Identify which cell holds the provided text, then report its (x, y) central coordinate. 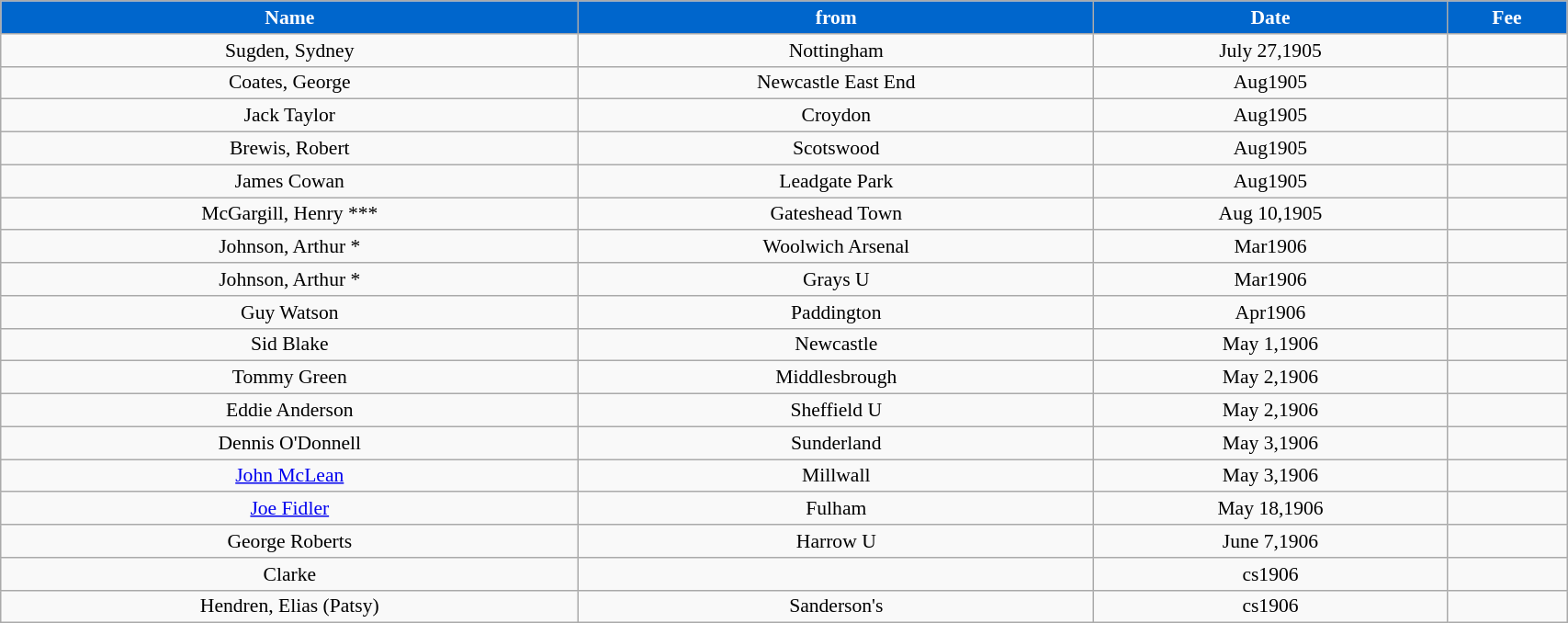
Aug 10,1905 (1270, 214)
Millwall (836, 476)
from (836, 17)
Newcastle East End (836, 83)
John McLean (290, 476)
June 7,1906 (1270, 541)
Harrow U (836, 541)
Sid Blake (290, 345)
Croydon (836, 116)
Fee (1506, 17)
Brewis, Robert (290, 149)
Coates, George (290, 83)
Woolwich Arsenal (836, 247)
Gateshead Town (836, 214)
Jack Taylor (290, 116)
July 27,1905 (1270, 51)
George Roberts (290, 541)
May 18,1906 (1270, 509)
Sunderland (836, 443)
Date (1270, 17)
Nottingham (836, 51)
Grays U (836, 279)
Eddie Anderson (290, 411)
Hendren, Elias (Patsy) (290, 606)
James Cowan (290, 181)
Scotswood (836, 149)
May 1,1906 (1270, 345)
Sanderson's (836, 606)
Apr1906 (1270, 312)
Name (290, 17)
Middlesbrough (836, 378)
Fulham (836, 509)
McGargill, Henry *** (290, 214)
Paddington (836, 312)
Clarke (290, 574)
Sugden, Sydney (290, 51)
Leadgate Park (836, 181)
Dennis O'Donnell (290, 443)
Guy Watson (290, 312)
Newcastle (836, 345)
Tommy Green (290, 378)
Joe Fidler (290, 509)
Sheffield U (836, 411)
